Extract the (x, y) coordinate from the center of the cell holding the provided text.  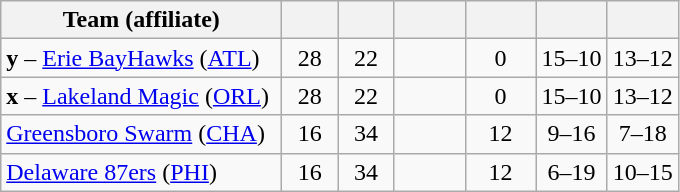
7–18 (642, 134)
Team (affiliate) (142, 20)
y – Erie BayHawks (ATL) (142, 58)
x – Lakeland Magic (ORL) (142, 96)
10–15 (642, 172)
9–16 (572, 134)
Greensboro Swarm (CHA) (142, 134)
6–19 (572, 172)
Delaware 87ers (PHI) (142, 172)
